Locate the cell with the specified text and output its [x, y] center coordinate. 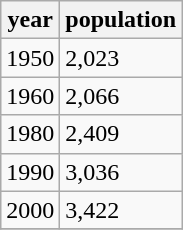
1960 [30, 96]
year [30, 20]
3,422 [121, 210]
1990 [30, 172]
1950 [30, 58]
2,023 [121, 58]
2,409 [121, 134]
population [121, 20]
1980 [30, 134]
3,036 [121, 172]
2000 [30, 210]
2,066 [121, 96]
